Pinpoint the cell where the given text exists, returning its (x, y) midpoint coordinate. 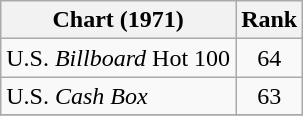
U.S. Cash Box (118, 96)
U.S. Billboard Hot 100 (118, 58)
64 (270, 58)
Chart (1971) (118, 20)
Rank (270, 20)
63 (270, 96)
